Detect which cell encompasses the target text, then output its (x, y) center coordinate. 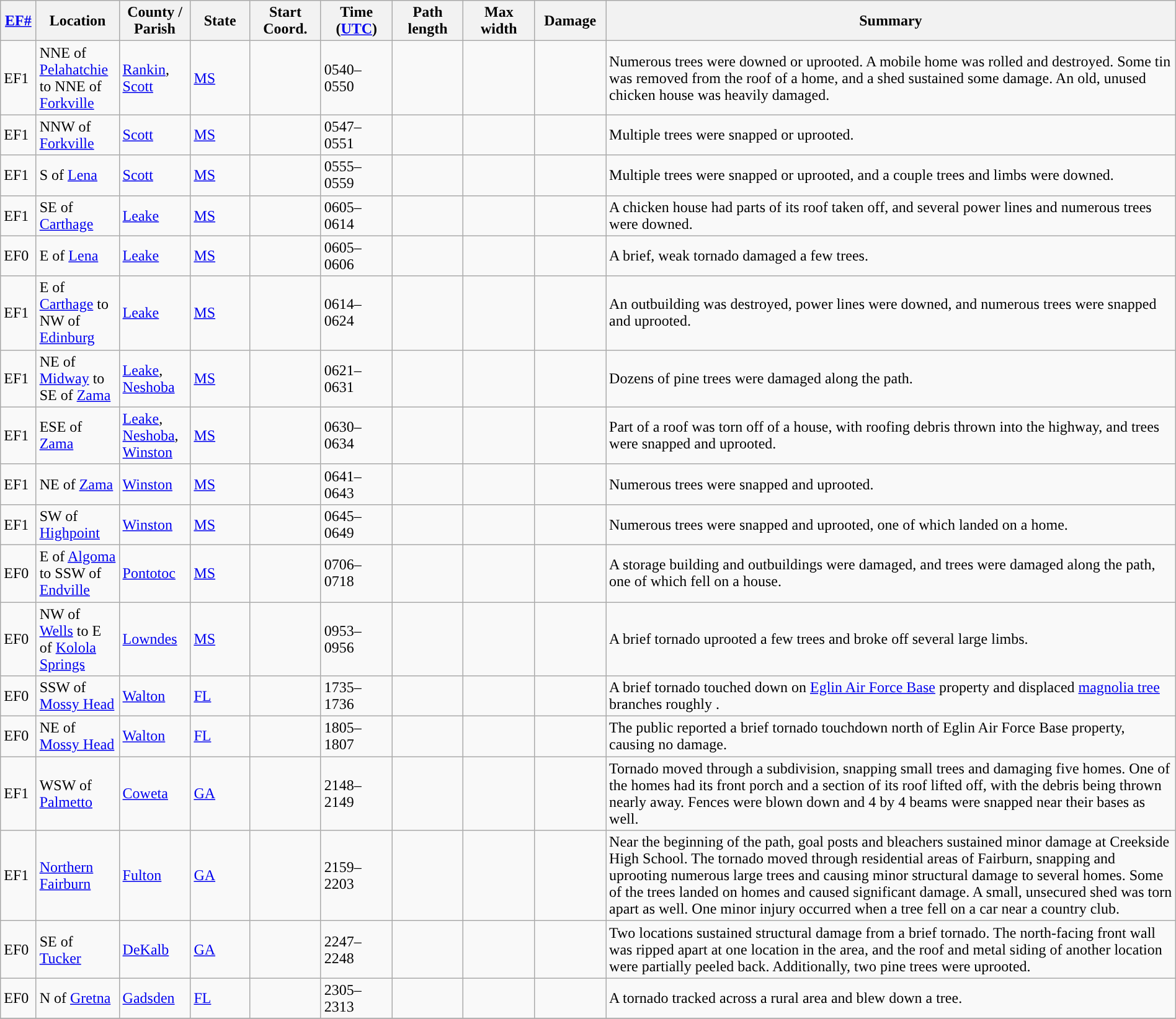
Numerous trees were snapped and uprooted, one of which landed on a home. (891, 525)
E of Carthage to NW of Edinburg (78, 313)
A chicken house had parts of its roof taken off, and several power lines and numerous trees were downed. (891, 216)
County / Parish (155, 21)
Lowndes (155, 639)
Gadsden (155, 999)
Northern Fairburn (78, 876)
0645–0649 (356, 525)
A brief tornado uprooted a few trees and broke off several large limbs. (891, 639)
0641–0643 (356, 484)
Coweta (155, 794)
Leake, Neshoba, Winston (155, 435)
2305–2313 (356, 999)
Path length (428, 21)
DeKalb (155, 950)
0614–0624 (356, 313)
S of Lena (78, 175)
A tornado tracked across a rural area and blew down a tree. (891, 999)
NW of Wells to E of Kolola Springs (78, 639)
Numerous trees were snapped and uprooted. (891, 484)
NNW of Forkville (78, 135)
SE of Tucker (78, 950)
An outbuilding was destroyed, power lines were downed, and numerous trees were snapped and uprooted. (891, 313)
Multiple trees were snapped or uprooted, and a couple trees and limbs were downed. (891, 175)
2159–2203 (356, 876)
SW of Highpoint (78, 525)
Location (78, 21)
NNE of Pelahatchie to NNE of Forkville (78, 78)
WSW of Palmetto (78, 794)
0540–0550 (356, 78)
Rankin, Scott (155, 78)
0605–0614 (356, 216)
Dozens of pine trees were damaged along the path. (891, 378)
Part of a roof was torn off of a house, with roofing debris thrown into the highway, and trees were snapped and uprooted. (891, 435)
1735–1736 (356, 696)
NE of Zama (78, 484)
NE of Mossy Head (78, 737)
A brief tornado touched down on Eglin Air Force Base property and displaced magnolia tree branches roughly . (891, 696)
SSW of Mossy Head (78, 696)
EF# (19, 21)
Start Coord. (285, 21)
1805–1807 (356, 737)
Leake, Neshoba (155, 378)
0621–0631 (356, 378)
0547–0551 (356, 135)
Fulton (155, 876)
0953–0956 (356, 639)
Summary (891, 21)
The public reported a brief tornado touchdown north of Eglin Air Force Base property, causing no damage. (891, 737)
2247–2248 (356, 950)
Pontotoc (155, 573)
Max width (499, 21)
N of Gretna (78, 999)
0555–0559 (356, 175)
0605–0606 (356, 256)
Time (UTC) (356, 21)
E of Lena (78, 256)
NE of Midway to SE of Zama (78, 378)
A storage building and outbuildings were damaged, and trees were damaged along the path, one of which fell on a house. (891, 573)
A brief, weak tornado damaged a few trees. (891, 256)
SE of Carthage (78, 216)
E of Algoma to SSW of Endville (78, 573)
0630–0634 (356, 435)
0706–0718 (356, 573)
Damage (571, 21)
Multiple trees were snapped or uprooted. (891, 135)
State (220, 21)
2148–2149 (356, 794)
ESE of Zama (78, 435)
